Return the [X, Y] coordinate for the center point of the cell that contains the specified text.  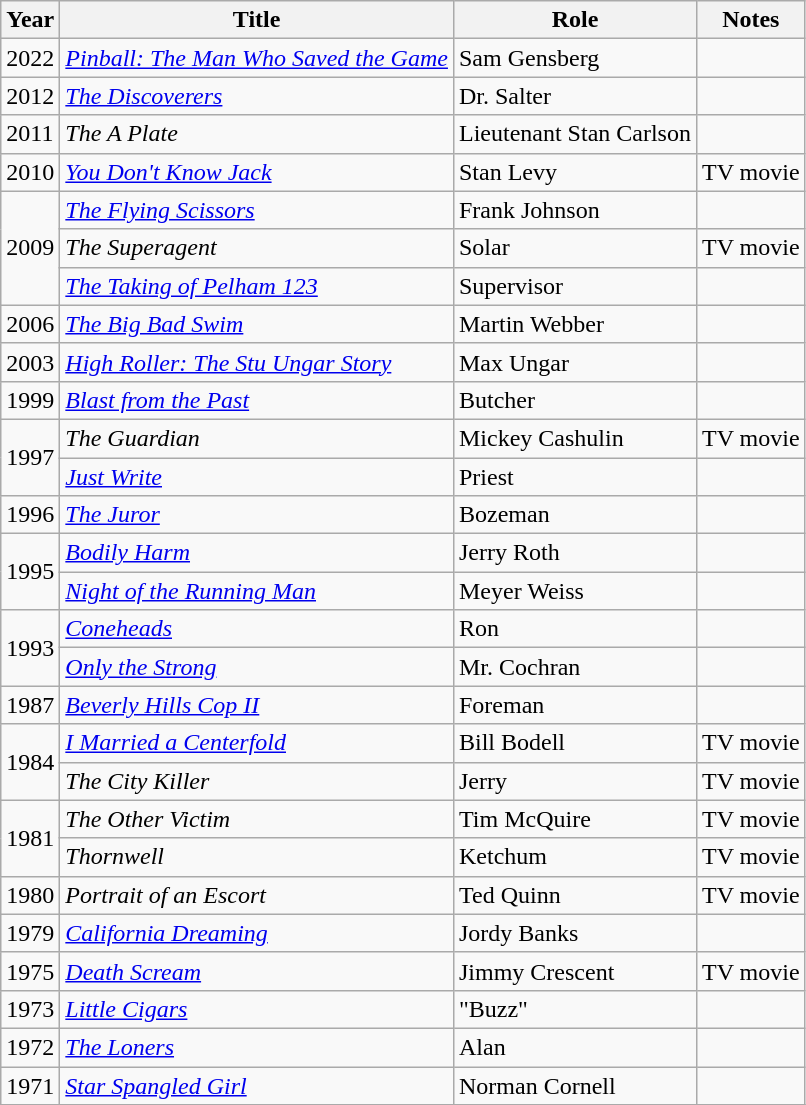
2012 [30, 96]
2006 [30, 324]
Jimmy Crescent [574, 971]
1975 [30, 971]
2010 [30, 172]
Portrait of an Escort [257, 895]
Solar [574, 248]
Ted Quinn [574, 895]
Jerry Roth [574, 553]
Jerry [574, 781]
Title [257, 20]
The Guardian [257, 438]
1979 [30, 933]
Lieutenant Stan Carlson [574, 134]
Star Spangled Girl [257, 1085]
1993 [30, 648]
Little Cigars [257, 1009]
Beverly Hills Cop II [257, 705]
1995 [30, 572]
The Juror [257, 515]
You Don't Know Jack [257, 172]
The Discoverers [257, 96]
Norman Cornell [574, 1085]
The Other Victim [257, 819]
Year [30, 20]
2011 [30, 134]
Meyer Weiss [574, 591]
1984 [30, 762]
Bodily Harm [257, 553]
Notes [750, 20]
Ron [574, 629]
The City Killer [257, 781]
1996 [30, 515]
2022 [30, 58]
Supervisor [574, 286]
1971 [30, 1085]
2009 [30, 248]
The Taking of Pelham 123 [257, 286]
Blast from the Past [257, 400]
Death Scream [257, 971]
Sam Gensberg [574, 58]
California Dreaming [257, 933]
Stan Levy [574, 172]
Just Write [257, 477]
Thornwell [257, 857]
The Flying Scissors [257, 210]
Ketchum [574, 857]
Pinball: The Man Who Saved the Game [257, 58]
The A Plate [257, 134]
Bozeman [574, 515]
I Married a Centerfold [257, 743]
Foreman [574, 705]
Tim McQuire [574, 819]
Butcher [574, 400]
Dr. Salter [574, 96]
Coneheads [257, 629]
Mickey Cashulin [574, 438]
1987 [30, 705]
Bill Bodell [574, 743]
1973 [30, 1009]
"Buzz" [574, 1009]
1972 [30, 1047]
1997 [30, 457]
The Superagent [257, 248]
Priest [574, 477]
Role [574, 20]
Jordy Banks [574, 933]
1981 [30, 838]
Martin Webber [574, 324]
Only the Strong [257, 667]
Frank Johnson [574, 210]
Alan [574, 1047]
High Roller: The Stu Ungar Story [257, 362]
The Loners [257, 1047]
Max Ungar [574, 362]
The Big Bad Swim [257, 324]
Night of the Running Man [257, 591]
1980 [30, 895]
2003 [30, 362]
Mr. Cochran [574, 667]
1999 [30, 400]
